Identify which cell holds the provided text, then report its (X, Y) central coordinate. 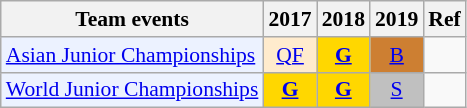
B (396, 55)
2018 (344, 19)
2019 (396, 19)
S (396, 90)
Asian Junior Championships (132, 55)
World Junior Championships (132, 90)
2017 (290, 19)
QF (290, 55)
Ref (444, 19)
Team events (132, 19)
